Scan for the cell matching the given text and deliver its [X, Y] coordinate at center. 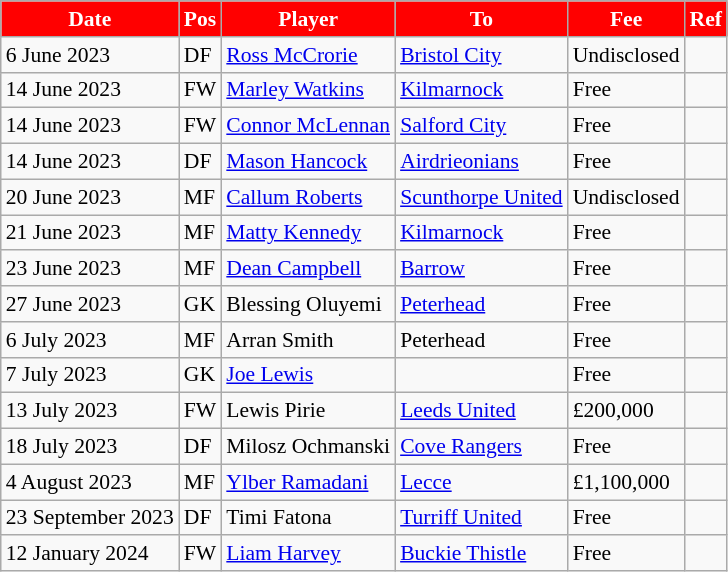
27 June 2023 [90, 304]
Fee [626, 19]
23 June 2023 [90, 269]
Milosz Ochmanski [308, 447]
Cove Rangers [482, 447]
18 July 2023 [90, 447]
Turriff United [482, 518]
Connor McLennan [308, 126]
Dean Campbell [308, 269]
Ref [706, 19]
Barrow [482, 269]
12 January 2024 [90, 554]
Marley Watkins [308, 90]
Pos [200, 19]
Salford City [482, 126]
Ylber Ramadani [308, 482]
Player [308, 19]
Arran Smith [308, 340]
Mason Hancock [308, 162]
7 July 2023 [90, 375]
Joe Lewis [308, 375]
Callum Roberts [308, 197]
Blessing Oluyemi [308, 304]
Ross McCrorie [308, 55]
21 June 2023 [90, 233]
13 July 2023 [90, 411]
Timi Fatona [308, 518]
Lewis Pirie [308, 411]
Buckie Thistle [482, 554]
6 July 2023 [90, 340]
Matty Kennedy [308, 233]
Date [90, 19]
To [482, 19]
6 June 2023 [90, 55]
£200,000 [626, 411]
£1,100,000 [626, 482]
Leeds United [482, 411]
20 June 2023 [90, 197]
Liam Harvey [308, 554]
Scunthorpe United [482, 197]
Bristol City [482, 55]
Airdrieonians [482, 162]
4 August 2023 [90, 482]
23 September 2023 [90, 518]
Lecce [482, 482]
